From the cell containing the given text, extract its center point as [X, Y] coordinate. 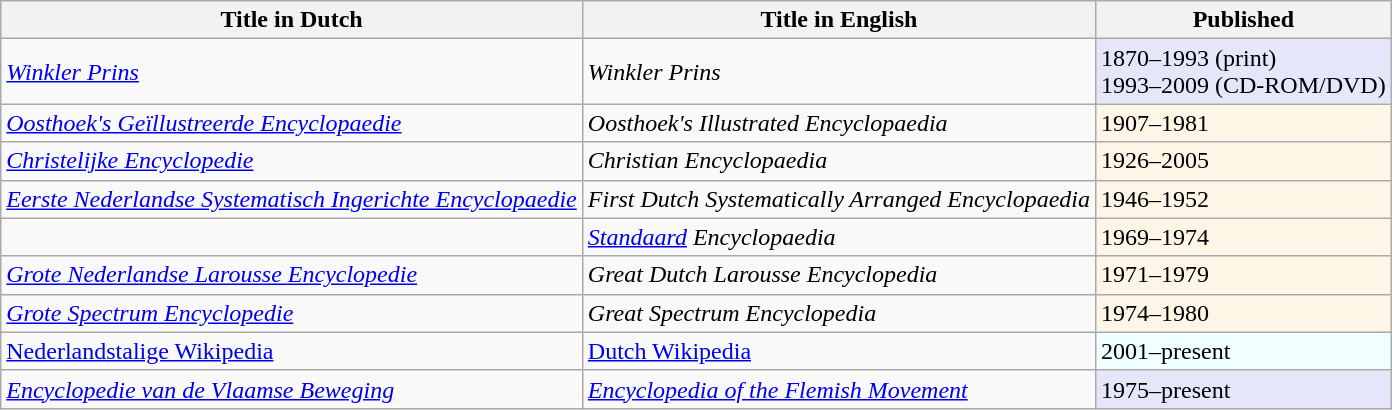
1946–1952 [1243, 199]
Christian Encyclopaedia [838, 161]
1907–1981 [1243, 123]
1974–1980 [1243, 313]
1969–1974 [1243, 237]
Eerste Nederlandse Systematisch Ingerichte Encyclopaedie [292, 199]
Published [1243, 20]
Encyclopedie van de Vlaamse Beweging [292, 389]
Oosthoek's Illustrated Encyclopaedia [838, 123]
Encyclopedia of the Flemish Movement [838, 389]
Nederlandstalige Wikipedia [292, 351]
1975–present [1243, 389]
Title in English [838, 20]
Title in Dutch [292, 20]
Dutch Wikipedia [838, 351]
2001–present [1243, 351]
Grote Nederlandse Larousse Encyclopedie [292, 275]
1870–1993 (print)1993–2009 (CD-ROM/DVD) [1243, 72]
Christelijke Encyclopedie [292, 161]
First Dutch Systematically Arranged Encyclopaedia [838, 199]
Grote Spectrum Encyclopedie [292, 313]
Great Dutch Larousse Encyclopedia [838, 275]
1971–1979 [1243, 275]
Great Spectrum Encyclopedia [838, 313]
Oosthoek's Geïllustreerde Encyclopaedie [292, 123]
1926–2005 [1243, 161]
Standaard Encyclopaedia [838, 237]
